Scan for the cell matching the given text and deliver its (x, y) coordinate at center. 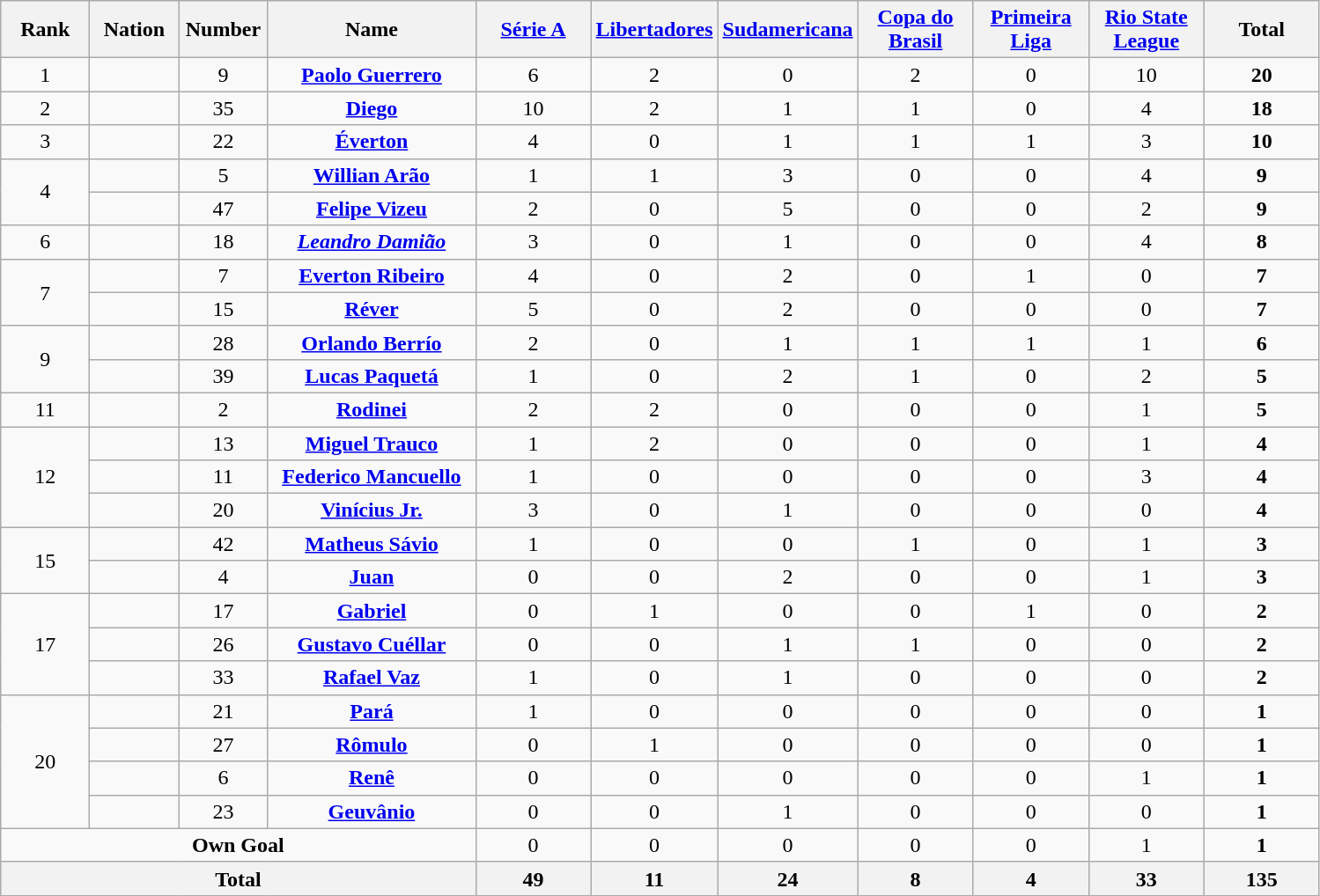
Number (224, 30)
Primeira Liga (1030, 30)
Leandro Damião (372, 242)
Vinícius Jr. (372, 510)
27 (224, 745)
21 (224, 711)
Miguel Trauco (372, 443)
Willian Arão (372, 175)
Rio State League (1147, 30)
Sudamericana (787, 30)
26 (224, 644)
Everton Ribeiro (372, 275)
Rafael Vaz (372, 678)
Nation (134, 30)
49 (534, 878)
23 (224, 812)
Diego (372, 108)
Rank (46, 30)
35 (224, 108)
Own Goal (238, 845)
Renê (372, 778)
13 (224, 443)
42 (224, 544)
Rodinei (372, 409)
Lucas Paquetá (372, 376)
Série A (534, 30)
Éverton (372, 142)
Name (372, 30)
Copa do Brasil (916, 30)
Federico Mancuello (372, 477)
Rômulo (372, 745)
Gustavo Cuéllar (372, 644)
Paolo Guerrero (372, 75)
Gabriel (372, 611)
135 (1261, 878)
39 (224, 376)
Felipe Vizeu (372, 209)
Libertadores (654, 30)
Pará (372, 711)
28 (224, 342)
22 (224, 142)
12 (46, 476)
Matheus Sávio (372, 544)
24 (787, 878)
Orlando Berrío (372, 342)
Réver (372, 309)
47 (224, 209)
Juan (372, 577)
Geuvânio (372, 812)
